Detect which cell encompasses the target text, then output its (x, y) center coordinate. 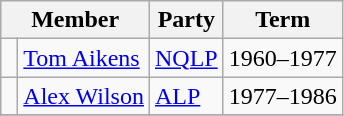
Member (76, 20)
NQLP (186, 58)
1960–1977 (282, 58)
Alex Wilson (84, 96)
Party (186, 20)
1977–1986 (282, 96)
ALP (186, 96)
Tom Aikens (84, 58)
Term (282, 20)
